Find where the given text appears and provide that cell's center as (X, Y) coordinate. 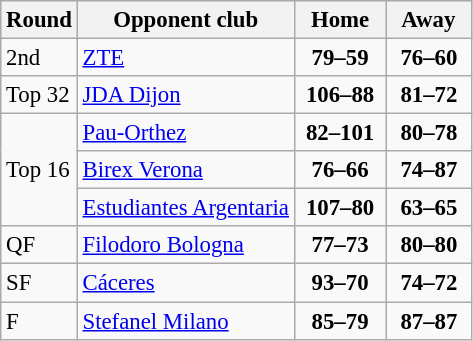
81–72 (429, 95)
74–72 (429, 283)
Estudiantes Argentaria (186, 208)
80–78 (429, 133)
107–80 (340, 208)
82–101 (340, 133)
Opponent club (186, 20)
Pau-Orthez (186, 133)
76–60 (429, 58)
63–65 (429, 208)
Stefanel Milano (186, 321)
Top 32 (39, 95)
SF (39, 283)
F (39, 321)
Round (39, 20)
79–59 (340, 58)
93–70 (340, 283)
80–80 (429, 245)
Away (429, 20)
77–73 (340, 245)
74–87 (429, 170)
Home (340, 20)
Filodoro Bologna (186, 245)
QF (39, 245)
Birex Verona (186, 170)
ZTE (186, 58)
2nd (39, 58)
106–88 (340, 95)
76–66 (340, 170)
85–79 (340, 321)
JDA Dijon (186, 95)
Top 16 (39, 170)
87–87 (429, 321)
Cáceres (186, 283)
